Output the (x, y) coordinate of the center of the cell containing the given text.  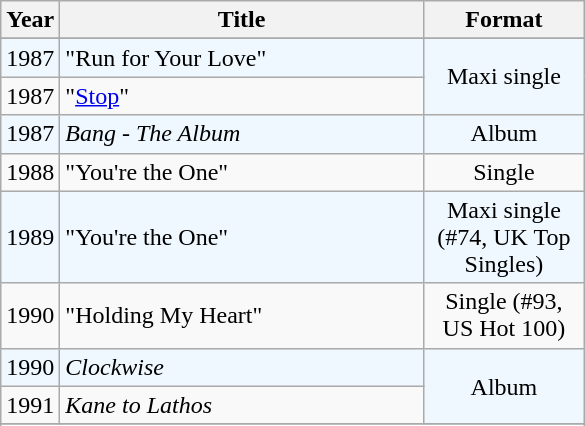
Title (242, 20)
"Holding My Heart" (242, 316)
1988 (30, 172)
1989 (30, 237)
Maxi single (#74, UK Top Singles) (504, 237)
Single (#93, US Hot 100) (504, 316)
Single (504, 172)
Kane to Lathos (242, 405)
Year (30, 20)
Clockwise (242, 367)
"Stop" (242, 96)
Format (504, 20)
1991 (30, 405)
Bang - The Album (242, 134)
"Run for Your Love" (242, 58)
Maxi single (504, 77)
